Return the [x, y] coordinate for the center point of the cell that contains the specified text.  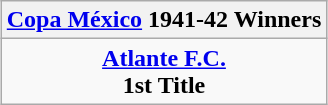
Atlante F.C.1st Title [164, 72]
Copa México 1941-42 Winners [164, 20]
